Scan for the cell matching the given text and deliver its (x, y) coordinate at center. 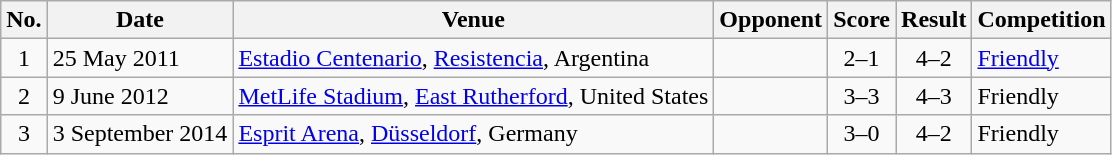
Date (140, 20)
Result (934, 20)
Estadio Centenario, Resistencia, Argentina (474, 58)
Venue (474, 20)
Score (862, 20)
4–3 (934, 96)
Esprit Arena, Düsseldorf, Germany (474, 134)
3 (24, 134)
2 (24, 96)
1 (24, 58)
3–0 (862, 134)
9 June 2012 (140, 96)
25 May 2011 (140, 58)
3–3 (862, 96)
2–1 (862, 58)
3 September 2014 (140, 134)
Opponent (771, 20)
No. (24, 20)
Competition (1042, 20)
MetLife Stadium, East Rutherford, United States (474, 96)
